Scan for the cell matching the given text and deliver its (X, Y) coordinate at center. 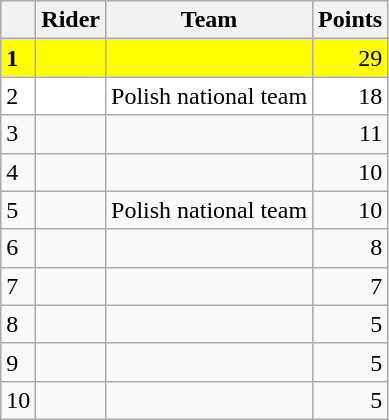
9 (18, 362)
2 (18, 96)
11 (350, 134)
29 (350, 58)
3 (18, 134)
4 (18, 172)
6 (18, 248)
Points (350, 20)
18 (350, 96)
Team (210, 20)
Rider (71, 20)
1 (18, 58)
